Identify which cell holds the provided text, then report its (x, y) central coordinate. 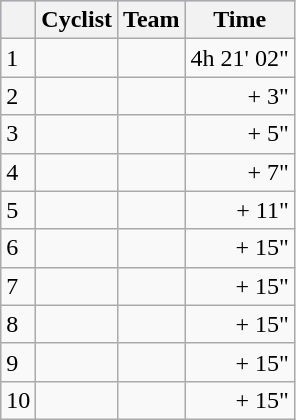
+ 3" (240, 96)
Team (152, 20)
+ 7" (240, 172)
10 (18, 400)
5 (18, 210)
6 (18, 248)
4 (18, 172)
3 (18, 134)
Cyclist (77, 20)
Time (240, 20)
2 (18, 96)
9 (18, 362)
+ 11" (240, 210)
8 (18, 324)
+ 5" (240, 134)
7 (18, 286)
1 (18, 58)
4h 21' 02" (240, 58)
